Return (X, Y) of the center of cell containing provided text 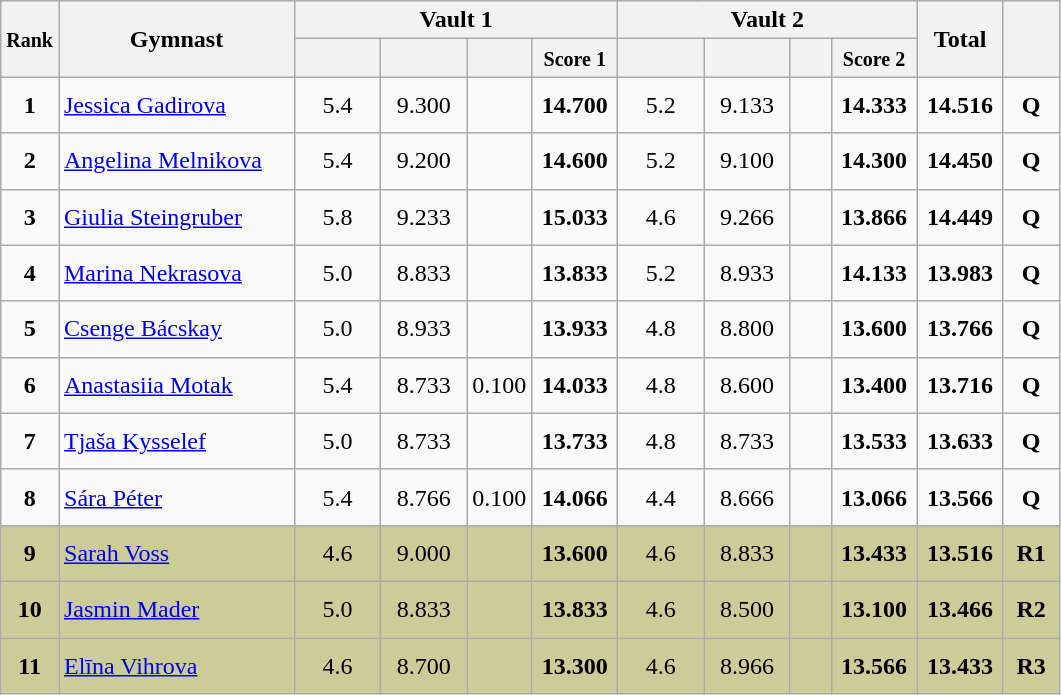
R2 (1031, 609)
9.100 (747, 161)
13.400 (874, 385)
8.966 (747, 666)
9.233 (424, 217)
8.500 (747, 609)
13.100 (874, 609)
Tjaša Kysselef (176, 441)
8.700 (424, 666)
9.300 (424, 105)
13.716 (960, 385)
13.066 (874, 497)
14.450 (960, 161)
13.983 (960, 273)
Angelina Melnikova (176, 161)
13.533 (874, 441)
13.300 (575, 666)
Giulia Steingruber (176, 217)
3 (30, 217)
10 (30, 609)
Gymnast (176, 39)
11 (30, 666)
14.133 (874, 273)
Jessica Gadirova (176, 105)
8.666 (747, 497)
8.800 (747, 329)
8 (30, 497)
Score 2 (874, 58)
Sára Péter (176, 497)
4.4 (661, 497)
6 (30, 385)
Score 1 (575, 58)
14.066 (575, 497)
13.633 (960, 441)
2 (30, 161)
R3 (1031, 666)
R1 (1031, 553)
8.766 (424, 497)
14.516 (960, 105)
9.133 (747, 105)
14.700 (575, 105)
13.766 (960, 329)
13.866 (874, 217)
13.466 (960, 609)
13.516 (960, 553)
Anastasiia Motak (176, 385)
5 (30, 329)
7 (30, 441)
14.033 (575, 385)
Vault 1 (456, 20)
4 (30, 273)
1 (30, 105)
Marina Nekrasova (176, 273)
Elīna Vihrova (176, 666)
9.200 (424, 161)
Rank (30, 39)
Sarah Voss (176, 553)
5.8 (338, 217)
14.600 (575, 161)
Csenge Bácskay (176, 329)
13.933 (575, 329)
13.733 (575, 441)
Jasmin Mader (176, 609)
14.300 (874, 161)
9.266 (747, 217)
Total (960, 39)
8.600 (747, 385)
9 (30, 553)
14.449 (960, 217)
14.333 (874, 105)
Vault 2 (768, 20)
9.000 (424, 553)
15.033 (575, 217)
